Return [X, Y] of the center of cell containing provided text 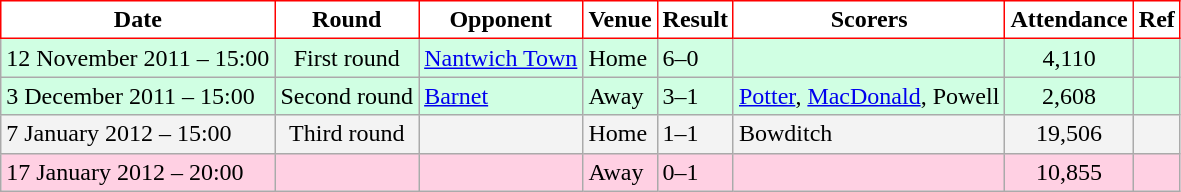
Potter, MacDonald, Powell [868, 96]
19,506 [1069, 134]
Nantwich Town [501, 58]
Second round [347, 96]
First round [347, 58]
7 January 2012 – 15:00 [138, 134]
6–0 [695, 58]
Scorers [868, 20]
Barnet [501, 96]
Third round [347, 134]
Bowditch [868, 134]
17 January 2012 – 20:00 [138, 172]
Result [695, 20]
10,855 [1069, 172]
Venue [620, 20]
Ref [1156, 20]
Date [138, 20]
Opponent [501, 20]
Round [347, 20]
Attendance [1069, 20]
0–1 [695, 172]
12 November 2011 – 15:00 [138, 58]
1–1 [695, 134]
4,110 [1069, 58]
3 December 2011 – 15:00 [138, 96]
3–1 [695, 96]
2,608 [1069, 96]
